Provide the (X, Y) coordinate of the cell's center where the given text is located.  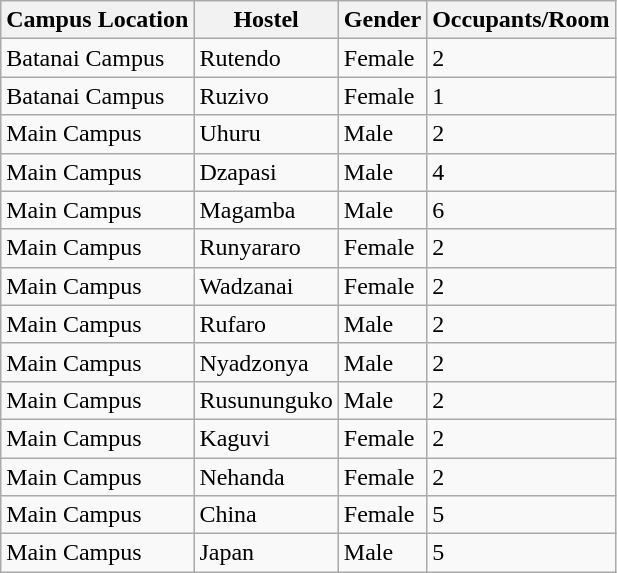
Runyararo (266, 248)
Nehanda (266, 477)
Uhuru (266, 134)
1 (521, 96)
Magamba (266, 210)
Hostel (266, 20)
Rutendo (266, 58)
6 (521, 210)
Dzapasi (266, 172)
Japan (266, 553)
4 (521, 172)
Gender (382, 20)
Nyadzonya (266, 362)
Rufaro (266, 324)
Rusununguko (266, 400)
Kaguvi (266, 438)
Campus Location (98, 20)
Occupants/Room (521, 20)
Wadzanai (266, 286)
China (266, 515)
Ruzivo (266, 96)
